Capture the cell that displays the provided text and extract its (x, y) central coordinate. 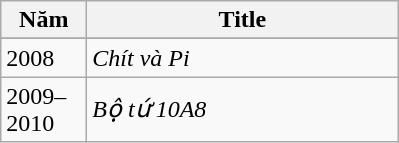
Chít và Pi (242, 58)
Năm (44, 20)
2009–2010 (44, 110)
Title (242, 20)
2008 (44, 58)
Bộ tứ 10A8 (242, 110)
